Provide the (x, y) coordinate of the cell's center where the given text is located.  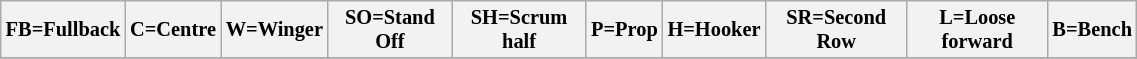
L=Loose forward (977, 29)
SR=Second Row (836, 29)
SH=Scrum half (519, 29)
FB=Fullback (63, 29)
SO=Stand Off (390, 29)
H=Hooker (714, 29)
W=Winger (274, 29)
C=Centre (173, 29)
B=Bench (1092, 29)
P=Prop (624, 29)
